Pinpoint the cell where the given text exists, returning its [X, Y] midpoint coordinate. 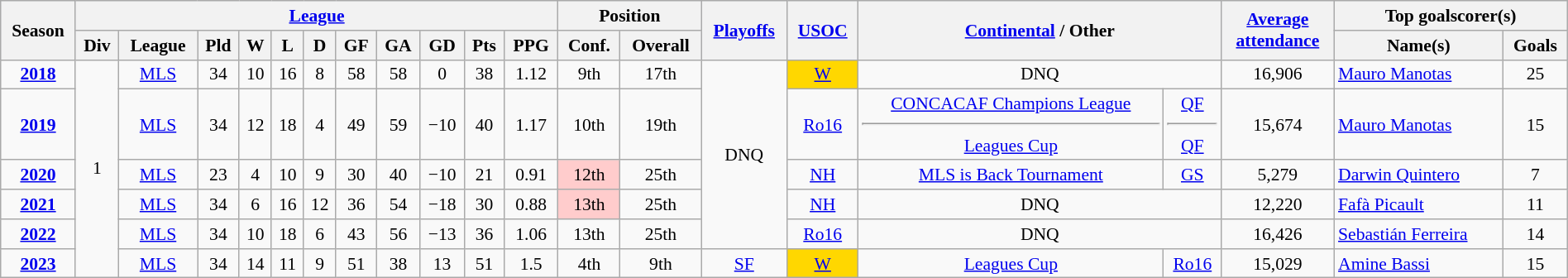
QF QF [1193, 125]
16,426 [1278, 234]
MLS is Back Tournament [1011, 175]
Pts [485, 46]
7 [1536, 175]
−18 [442, 204]
9th [589, 74]
Pld [218, 46]
2018 [38, 74]
GD [442, 46]
Top goalscorer(s) [1451, 16]
12th [589, 175]
Overall [661, 46]
1.06 [531, 234]
Playoffs [744, 30]
1 [97, 169]
1.12 [531, 74]
10th [589, 125]
2022 [38, 234]
Name(s) [1419, 46]
Darwin Quintero [1419, 175]
Position [630, 16]
Season [38, 30]
PPG [531, 46]
GS [1193, 175]
5,279 [1278, 175]
USOC [823, 30]
23 [218, 175]
GA [398, 46]
17th [661, 74]
16,906 [1278, 74]
GF [356, 46]
2020 [38, 175]
Fafà Picault [1419, 204]
2019 [38, 125]
11 [1536, 204]
Div [97, 46]
15 [1536, 125]
9 [319, 175]
15,674 [1278, 125]
2021 [38, 204]
21 [485, 175]
43 [356, 234]
12,220 [1278, 204]
19th [661, 125]
Conf. [589, 46]
25 [1536, 74]
D [319, 46]
54 [398, 204]
0 [442, 74]
38 [485, 74]
Continental / Other [1040, 30]
59 [398, 125]
Sebastián Ferreira [1419, 234]
49 [356, 125]
−13 [442, 234]
0.91 [531, 175]
Goals [1536, 46]
56 [398, 234]
0.88 [531, 204]
CONCACAF Champions LeagueLeagues Cup [1011, 125]
L [288, 46]
14 [1536, 234]
1.17 [531, 125]
Average attendance [1278, 30]
8 [319, 74]
